Locate the cell with the specified text and output its (x, y) center coordinate. 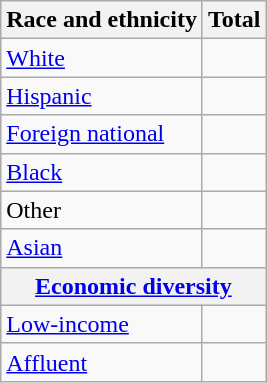
Hispanic (102, 96)
Affluent (102, 362)
Race and ethnicity (102, 20)
Asian (102, 248)
White (102, 58)
Other (102, 210)
Total (234, 20)
Low-income (102, 324)
Economic diversity (134, 286)
Foreign national (102, 134)
Black (102, 172)
